Search for the cell housing the specified text and yield its [x, y] center coordinate. 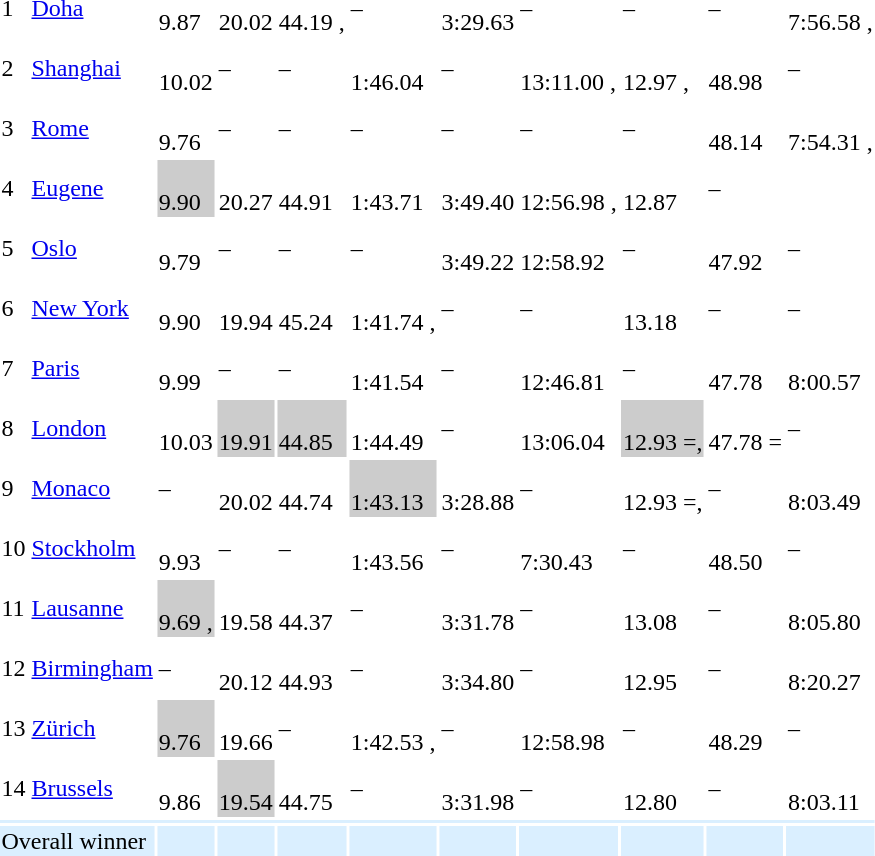
19.94 [246, 308]
48.98 [746, 68]
3:49.40 [478, 188]
8:05.80 [830, 608]
1:42.53 , [393, 728]
8:00.57 [830, 368]
44.93 [312, 668]
6 [14, 308]
3:31.78 [478, 608]
13:11.00 , [569, 68]
3:49.22 [478, 248]
12.97 , [662, 68]
1:43.71 [393, 188]
13:06.04 [569, 428]
9.93 [186, 548]
12:58.92 [569, 248]
13.08 [662, 608]
20.02 [246, 488]
9.86 [186, 788]
Shanghai [92, 68]
London [92, 428]
Oslo [92, 248]
8:03.11 [830, 788]
44.75 [312, 788]
9 [14, 488]
44.37 [312, 608]
12.80 [662, 788]
20.12 [246, 668]
44.91 [312, 188]
12.87 [662, 188]
20.27 [246, 188]
Brussels [92, 788]
45.24 [312, 308]
Birmingham [92, 668]
13 [14, 728]
8:03.49 [830, 488]
Zürich [92, 728]
1:46.04 [393, 68]
3:34.80 [478, 668]
48.29 [746, 728]
Lausanne [92, 608]
9.99 [186, 368]
44.74 [312, 488]
19.66 [246, 728]
2 [14, 68]
Overall winner [77, 841]
Rome [92, 128]
47.92 [746, 248]
12:58.98 [569, 728]
12 [14, 668]
12:46.81 [569, 368]
5 [14, 248]
4 [14, 188]
19.91 [246, 428]
3:28.88 [478, 488]
10.03 [186, 428]
3 [14, 128]
1:43.13 [393, 488]
7:54.31 , [830, 128]
1:41.54 [393, 368]
10.02 [186, 68]
New York [92, 308]
10 [14, 548]
Paris [92, 368]
9.69 , [186, 608]
7:30.43 [569, 548]
1:41.74 , [393, 308]
1:44.49 [393, 428]
47.78 [746, 368]
12:56.98 , [569, 188]
14 [14, 788]
Monaco [92, 488]
13.18 [662, 308]
Stockholm [92, 548]
12.95 [662, 668]
44.85 [312, 428]
48.14 [746, 128]
19.54 [246, 788]
11 [14, 608]
7 [14, 368]
8:20.27 [830, 668]
Eugene [92, 188]
8 [14, 428]
9.79 [186, 248]
47.78 = [746, 428]
1:43.56 [393, 548]
3:31.98 [478, 788]
48.50 [746, 548]
19.58 [246, 608]
